Determine the (x, y) coordinate at the center of the cell enclosing the given text.  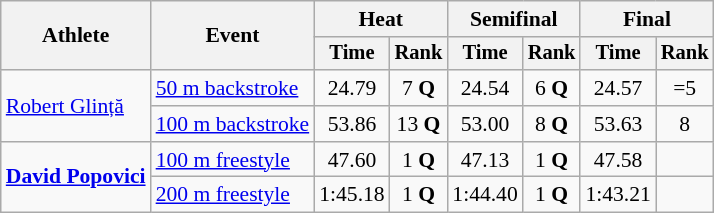
53.86 (352, 124)
24.57 (618, 88)
200 m freestyle (233, 195)
6 Q (552, 88)
7 Q (419, 88)
Semifinal (514, 19)
1:45.18 (352, 195)
50 m backstroke (233, 88)
53.00 (484, 124)
8 (685, 124)
Final (646, 19)
Robert Glință (76, 106)
47.58 (618, 160)
47.60 (352, 160)
Event (233, 36)
=5 (685, 88)
Athlete (76, 36)
13 Q (419, 124)
Heat (380, 19)
24.54 (484, 88)
53.63 (618, 124)
1:43.21 (618, 195)
100 m backstroke (233, 124)
David Popovici (76, 178)
47.13 (484, 160)
8 Q (552, 124)
1:44.40 (484, 195)
24.79 (352, 88)
100 m freestyle (233, 160)
